Extract the (x, y) coordinate from the center of the cell holding the provided text.  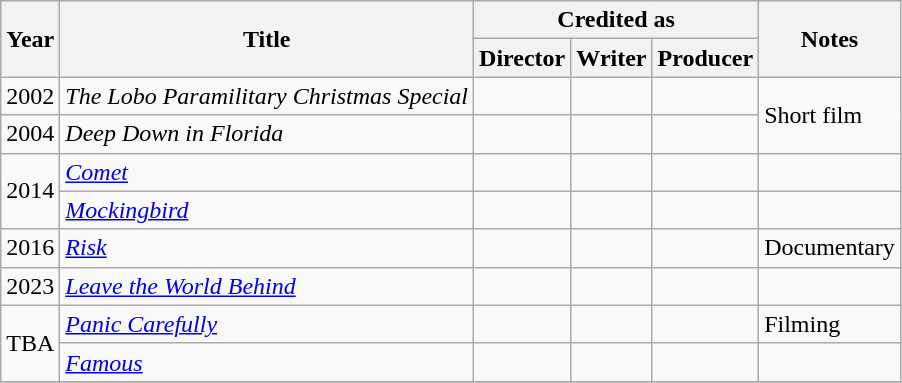
2023 (30, 286)
Writer (612, 58)
2002 (30, 96)
Risk (267, 248)
Leave the World Behind (267, 286)
Filming (830, 324)
Deep Down in Florida (267, 134)
2004 (30, 134)
Documentary (830, 248)
Mockingbird (267, 210)
Title (267, 39)
Producer (706, 58)
Credited as (616, 20)
TBA (30, 343)
The Lobo Paramilitary Christmas Special (267, 96)
Comet (267, 172)
Year (30, 39)
Panic Carefully (267, 324)
2016 (30, 248)
Famous (267, 362)
2014 (30, 191)
Short film (830, 115)
Notes (830, 39)
Director (522, 58)
